Detect which cell encompasses the target text, then output its (x, y) center coordinate. 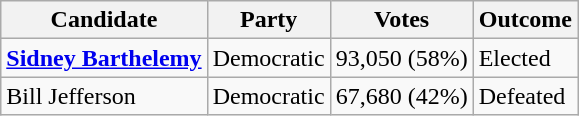
Party (268, 20)
Bill Jefferson (104, 96)
Defeated (525, 96)
Elected (525, 58)
Candidate (104, 20)
67,680 (42%) (402, 96)
Outcome (525, 20)
93,050 (58%) (402, 58)
Sidney Barthelemy (104, 58)
Votes (402, 20)
